Provide the [X, Y] coordinate of the cell's center where the given text is located.  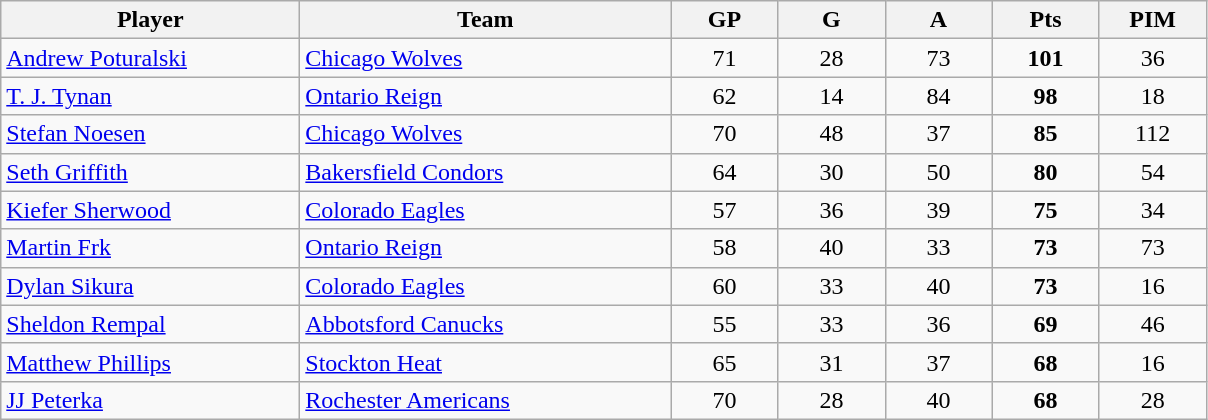
34 [1152, 210]
85 [1046, 134]
71 [724, 58]
18 [1152, 96]
Abbotsford Canucks [486, 324]
65 [724, 362]
Stockton Heat [486, 362]
30 [832, 172]
Matthew Phillips [150, 362]
Seth Griffith [150, 172]
A [938, 20]
54 [1152, 172]
57 [724, 210]
39 [938, 210]
98 [1046, 96]
Player [150, 20]
80 [1046, 172]
JJ Peterka [150, 400]
G [832, 20]
Sheldon Rempal [150, 324]
14 [832, 96]
GP [724, 20]
75 [1046, 210]
Bakersfield Condors [486, 172]
55 [724, 324]
62 [724, 96]
Pts [1046, 20]
46 [1152, 324]
Martin Frk [150, 248]
Dylan Sikura [150, 286]
PIM [1152, 20]
Rochester Americans [486, 400]
64 [724, 172]
50 [938, 172]
Stefan Noesen [150, 134]
58 [724, 248]
Andrew Poturalski [150, 58]
Team [486, 20]
112 [1152, 134]
60 [724, 286]
101 [1046, 58]
69 [1046, 324]
31 [832, 362]
T. J. Tynan [150, 96]
84 [938, 96]
Kiefer Sherwood [150, 210]
48 [832, 134]
